Provide the (X, Y) coordinate of the cell's center where the given text is located.  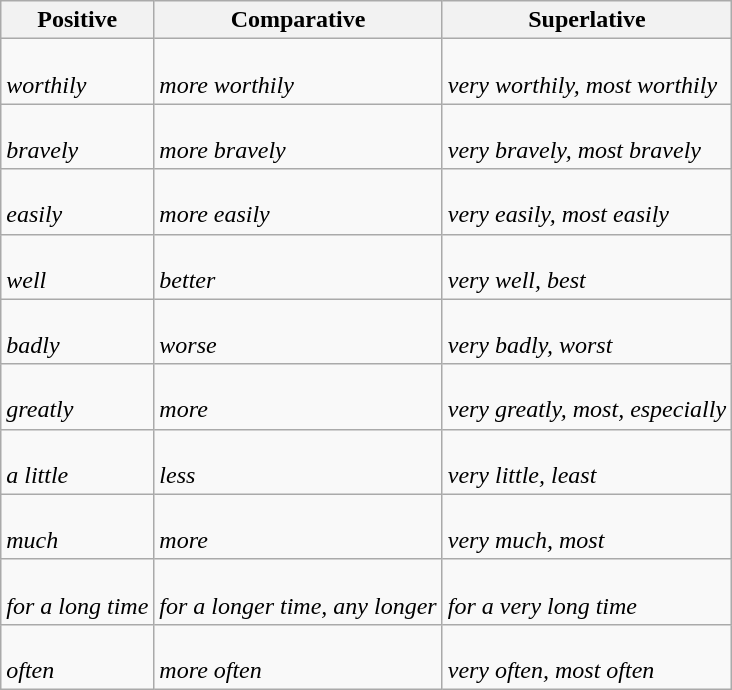
much (78, 526)
easily (78, 202)
badly (78, 332)
more often (298, 656)
very much, most (586, 526)
less (298, 462)
very worthily, most worthily (586, 72)
worse (298, 332)
more worthily (298, 72)
Comparative (298, 20)
very badly, worst (586, 332)
Positive (78, 20)
well (78, 266)
very easily, most easily (586, 202)
worthily (78, 72)
more bravely (298, 136)
better (298, 266)
bravely (78, 136)
for a long time (78, 592)
very bravely, most bravely (586, 136)
very often, most often (586, 656)
Superlative (586, 20)
greatly (78, 396)
more easily (298, 202)
often (78, 656)
very well, best (586, 266)
a little (78, 462)
very little, least (586, 462)
for a very long time (586, 592)
for a longer time, any longer (298, 592)
very greatly, most, especially (586, 396)
